From the cell containing the given text, extract its center point as [X, Y] coordinate. 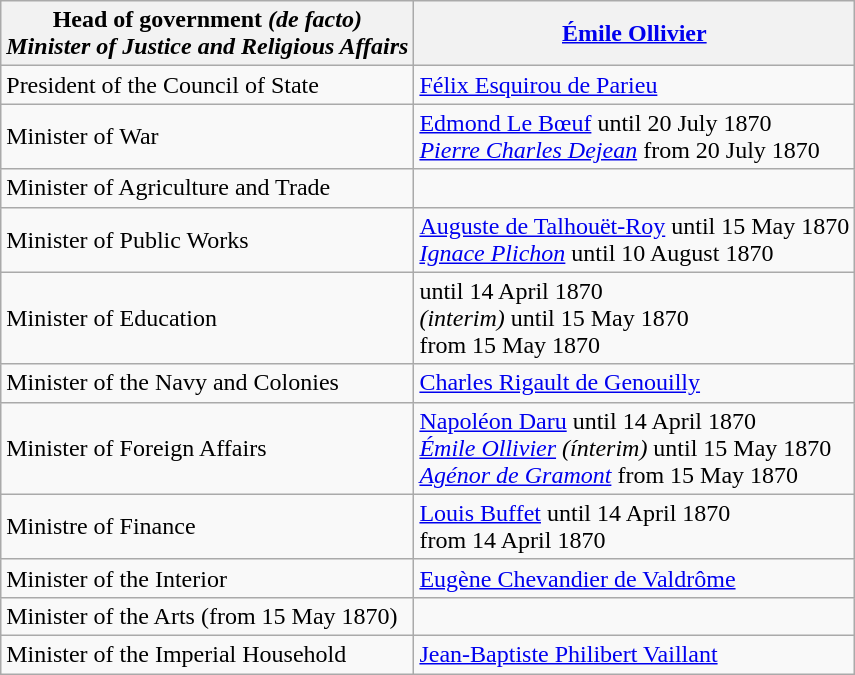
President of the Council of State [208, 85]
Edmond Le Bœuf until 20 July 1870Pierre Charles Dejean from 20 July 1870 [634, 136]
until 14 April 1870 (interim) until 15 May 1870 from 15 May 1870 [634, 318]
Minister of the Arts (from 15 May 1870) [208, 616]
Minister of the Interior [208, 578]
Émile Ollivier [634, 34]
Minister of Public Works [208, 240]
Napoléon Daru until 14 April 1870Émile Ollivier (ínterim) until 15 May 1870Agénor de Gramont from 15 May 1870 [634, 448]
Head of government (de facto)Minister of Justice and Religious Affairs [208, 34]
Minister of Agriculture and Trade [208, 188]
Ministre of Finance [208, 526]
Minister of Education [208, 318]
Minister of Foreign Affairs [208, 448]
Félix Esquirou de Parieu [634, 85]
Minister of War [208, 136]
Jean-Baptiste Philibert Vaillant [634, 654]
Minister of the Imperial Household [208, 654]
Eugène Chevandier de Valdrôme [634, 578]
Minister of the Navy and Colonies [208, 383]
Louis Buffet until 14 April 1870 from 14 April 1870 [634, 526]
Auguste de Talhouët-Roy until 15 May 1870Ignace Plichon until 10 August 1870 [634, 240]
Charles Rigault de Genouilly [634, 383]
